Detect which cell encompasses the target text, then output its (X, Y) center coordinate. 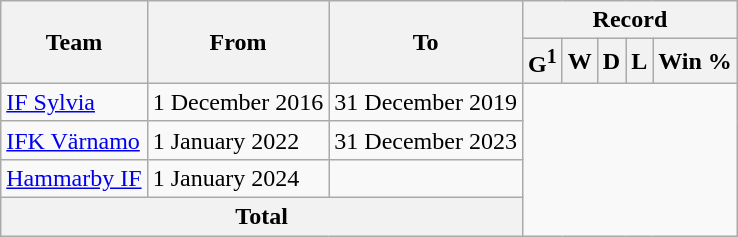
IFK Värnamo (74, 140)
From (238, 42)
Win % (696, 62)
G1 (542, 62)
L (640, 62)
1 January 2024 (238, 178)
1 January 2022 (238, 140)
IF Sylvia (74, 102)
Team (74, 42)
31 December 2019 (426, 102)
Total (262, 217)
31 December 2023 (426, 140)
Hammarby IF (74, 178)
W (580, 62)
Record (630, 20)
1 December 2016 (238, 102)
To (426, 42)
D (611, 62)
